Scan for the cell matching the given text and deliver its (x, y) coordinate at center. 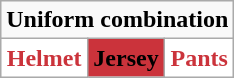
Uniform combination (118, 20)
Helmet (44, 58)
Jersey (126, 58)
Pants (200, 58)
